Pinpoint the cell where the given text exists, returning its (x, y) midpoint coordinate. 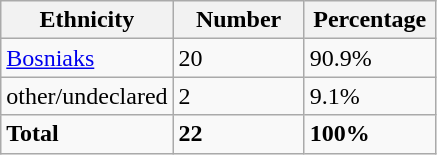
20 (238, 58)
2 (238, 96)
9.1% (370, 96)
22 (238, 134)
Ethnicity (87, 20)
other/undeclared (87, 96)
90.9% (370, 58)
100% (370, 134)
Total (87, 134)
Percentage (370, 20)
Number (238, 20)
Bosniaks (87, 58)
